Output the [X, Y] coordinate of the center of the cell containing the given text.  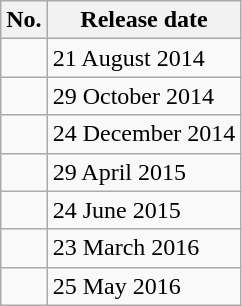
29 October 2014 [144, 96]
29 April 2015 [144, 172]
Release date [144, 20]
No. [24, 20]
25 May 2016 [144, 286]
24 December 2014 [144, 134]
24 June 2015 [144, 210]
21 August 2014 [144, 58]
23 March 2016 [144, 248]
